Extract the [X, Y] coordinate from the center of the cell holding the provided text.  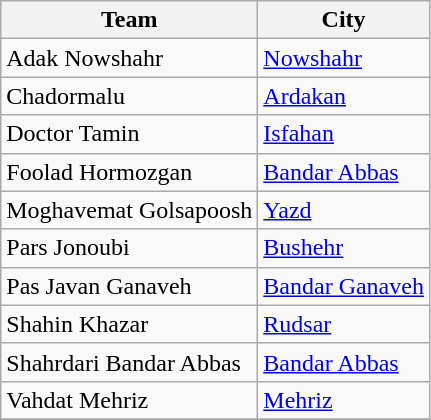
Yazd [344, 210]
Vahdat Mehriz [130, 400]
Rudsar [344, 324]
Bandar Ganaveh [344, 286]
Nowshahr [344, 58]
Chadormalu [130, 96]
Moghavemat Golsapoosh [130, 210]
Shahin Khazar [130, 324]
Foolad Hormozgan [130, 172]
City [344, 20]
Pars Jonoubi [130, 248]
Team [130, 20]
Bushehr [344, 248]
Mehriz [344, 400]
Pas Javan Ganaveh [130, 286]
Ardakan [344, 96]
Doctor Tamin [130, 134]
Isfahan [344, 134]
Shahrdari Bandar Abbas [130, 362]
Adak Nowshahr [130, 58]
